From the cell containing the given text, extract its center point as [X, Y] coordinate. 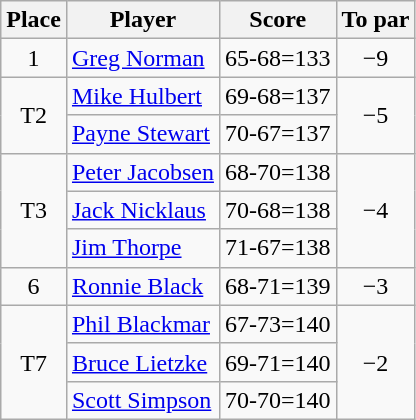
67-73=140 [278, 324]
65-68=133 [278, 58]
70-70=140 [278, 400]
Peter Jacobsen [142, 172]
Payne Stewart [142, 134]
Mike Hulbert [142, 96]
−3 [376, 286]
68-70=138 [278, 172]
70-68=138 [278, 210]
70-67=137 [278, 134]
−4 [376, 210]
6 [34, 286]
71-67=138 [278, 248]
Greg Norman [142, 58]
Phil Blackmar [142, 324]
T7 [34, 362]
Scott Simpson [142, 400]
69-68=137 [278, 96]
Jim Thorpe [142, 248]
To par [376, 20]
Jack Nicklaus [142, 210]
Player [142, 20]
Place [34, 20]
Score [278, 20]
1 [34, 58]
T2 [34, 115]
Bruce Lietzke [142, 362]
69-71=140 [278, 362]
T3 [34, 210]
−2 [376, 362]
−5 [376, 115]
68-71=139 [278, 286]
−9 [376, 58]
Ronnie Black [142, 286]
